From the cell containing the given text, extract its center point as [X, Y] coordinate. 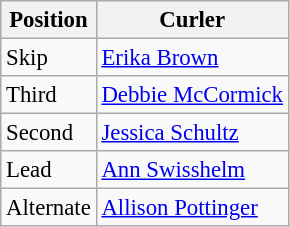
Ann Swisshelm [192, 170]
Second [48, 133]
Jessica Schultz [192, 133]
Lead [48, 170]
Alternate [48, 208]
Erika Brown [192, 58]
Third [48, 95]
Allison Pottinger [192, 208]
Skip [48, 58]
Position [48, 20]
Debbie McCormick [192, 95]
Curler [192, 20]
